Return the (X, Y) coordinate for the center point of the cell that contains the specified text.  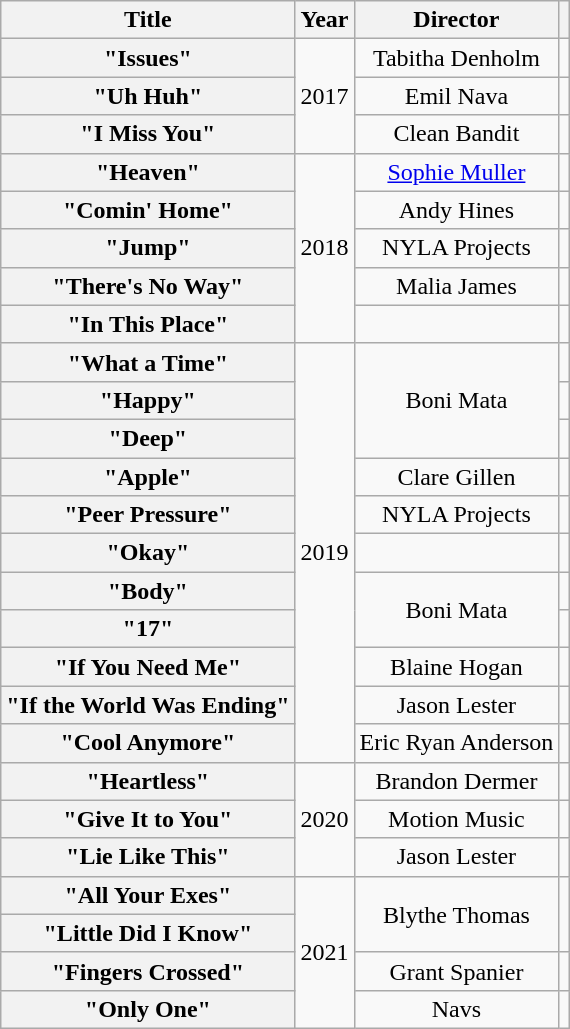
Clare Gillen (456, 477)
"Deep" (148, 438)
Blaine Hogan (456, 667)
2017 (324, 96)
2018 (324, 248)
"What a Time" (148, 362)
"Fingers Crossed" (148, 971)
Malia James (456, 286)
Tabitha Denholm (456, 58)
Grant Spanier (456, 971)
"Jump" (148, 248)
"Little Did I Know" (148, 933)
Clean Bandit (456, 134)
"In This Place" (148, 324)
Brandon Dermer (456, 781)
"Lie Like This" (148, 857)
"Apple" (148, 477)
Sophie Muller (456, 172)
Title (148, 20)
"Okay" (148, 553)
"Only One" (148, 1009)
"If You Need Me" (148, 667)
"Issues" (148, 58)
"Happy" (148, 400)
Andy Hines (456, 210)
"Heartless" (148, 781)
Director (456, 20)
2021 (324, 952)
"I Miss You" (148, 134)
Navs (456, 1009)
"There's No Way" (148, 286)
"Uh Huh" (148, 96)
Emil Nava (456, 96)
Motion Music (456, 819)
"Body" (148, 591)
2020 (324, 819)
"Cool Anymore" (148, 743)
"17" (148, 629)
"Give It to You" (148, 819)
"Peer Pressure" (148, 515)
"All Your Exes" (148, 895)
Year (324, 20)
2019 (324, 552)
Blythe Thomas (456, 914)
Eric Ryan Anderson (456, 743)
"If the World Was Ending" (148, 705)
"Comin' Home" (148, 210)
"Heaven" (148, 172)
